From the cell containing the given text, extract its center point as [x, y] coordinate. 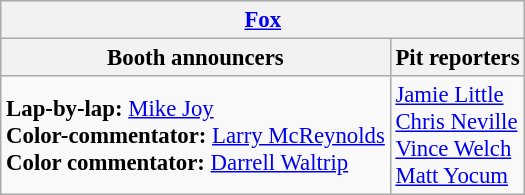
Booth announcers [196, 58]
Pit reporters [458, 58]
Lap-by-lap: Mike JoyColor-commentator: Larry McReynoldsColor commentator: Darrell Waltrip [196, 136]
Jamie LittleChris NevilleVince WelchMatt Yocum [458, 136]
Fox [263, 20]
